Determine the [X, Y] coordinate at the center of the cell enclosing the given text.  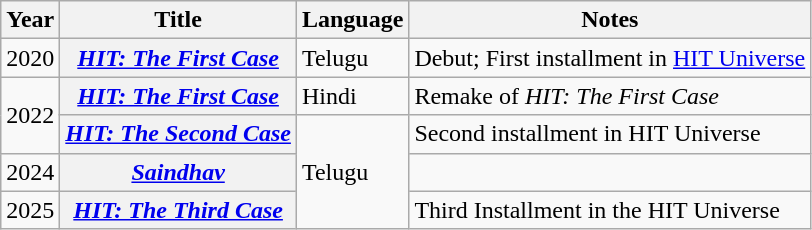
HIT: The Second Case [178, 134]
Debut; First installment in HIT Universe [610, 58]
Saindhav [178, 172]
Third Installment in the HIT Universe [610, 210]
Remake of HIT: The First Case [610, 96]
Language [352, 20]
2022 [30, 115]
2020 [30, 58]
Notes [610, 20]
Title [178, 20]
2025 [30, 210]
2024 [30, 172]
Hindi [352, 96]
Second installment in HIT Universe [610, 134]
Year [30, 20]
HIT: The Third Case [178, 210]
